Search for the cell housing the specified text and yield its [X, Y] center coordinate. 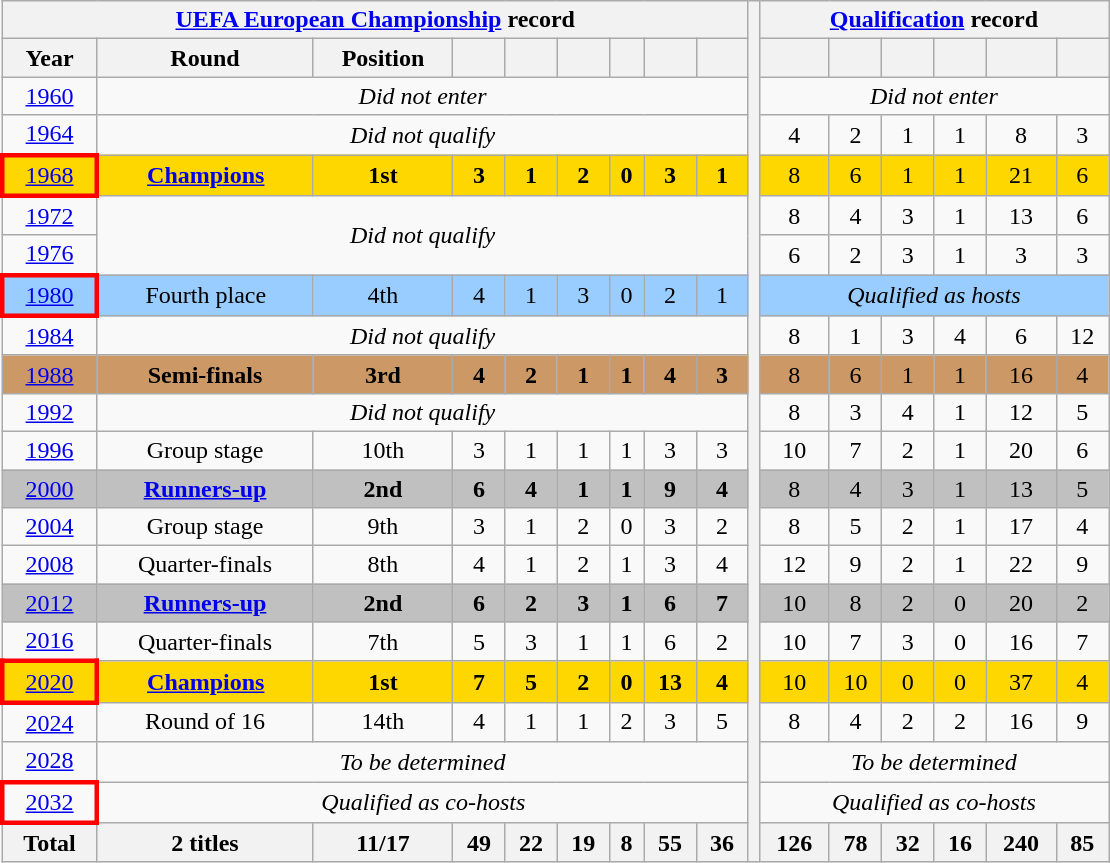
1992 [50, 412]
2020 [50, 682]
4th [383, 296]
1964 [50, 135]
Position [383, 58]
1996 [50, 450]
1968 [50, 174]
2028 [50, 762]
1976 [50, 255]
Year [50, 58]
2024 [50, 722]
Qualified as hosts [934, 296]
85 [1082, 843]
11/17 [383, 843]
Fourth place [205, 296]
32 [908, 843]
Total [50, 843]
240 [1021, 843]
1972 [50, 216]
126 [794, 843]
1988 [50, 374]
1960 [50, 96]
Round of 16 [205, 722]
78 [855, 843]
Semi-finals [205, 374]
37 [1021, 682]
Round [205, 58]
21 [1021, 174]
10th [383, 450]
Qualification record [934, 20]
55 [670, 843]
2 titles [205, 843]
1984 [50, 336]
9th [383, 527]
8th [383, 565]
2000 [50, 489]
19 [583, 843]
14th [383, 722]
7th [383, 642]
49 [479, 843]
36 [722, 843]
2012 [50, 603]
3rd [383, 374]
17 [1021, 527]
1980 [50, 296]
UEFA European Championship record [375, 20]
2016 [50, 642]
2008 [50, 565]
2032 [50, 802]
2004 [50, 527]
